Identify which cell holds the provided text, then report its [X, Y] central coordinate. 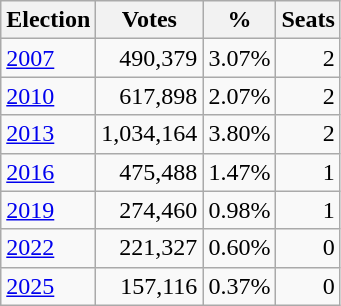
Election [48, 20]
Seats [308, 20]
2016 [48, 172]
0.37% [240, 286]
Votes [150, 20]
221,327 [150, 248]
1,034,164 [150, 134]
2022 [48, 248]
2007 [48, 58]
2010 [48, 96]
2013 [48, 134]
3.80% [240, 134]
3.07% [240, 58]
1.47% [240, 172]
617,898 [150, 96]
2.07% [240, 96]
490,379 [150, 58]
2025 [48, 286]
157,116 [150, 286]
2019 [48, 210]
475,488 [150, 172]
274,460 [150, 210]
0.60% [240, 248]
% [240, 20]
0.98% [240, 210]
